For the text-containing cell, return its midpoint in [X, Y] coordinate format. 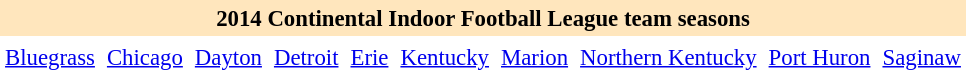
2014 Continental Indoor Football League team seasons [484, 18]
